Pinpoint the cell where the given text exists, returning its (x, y) midpoint coordinate. 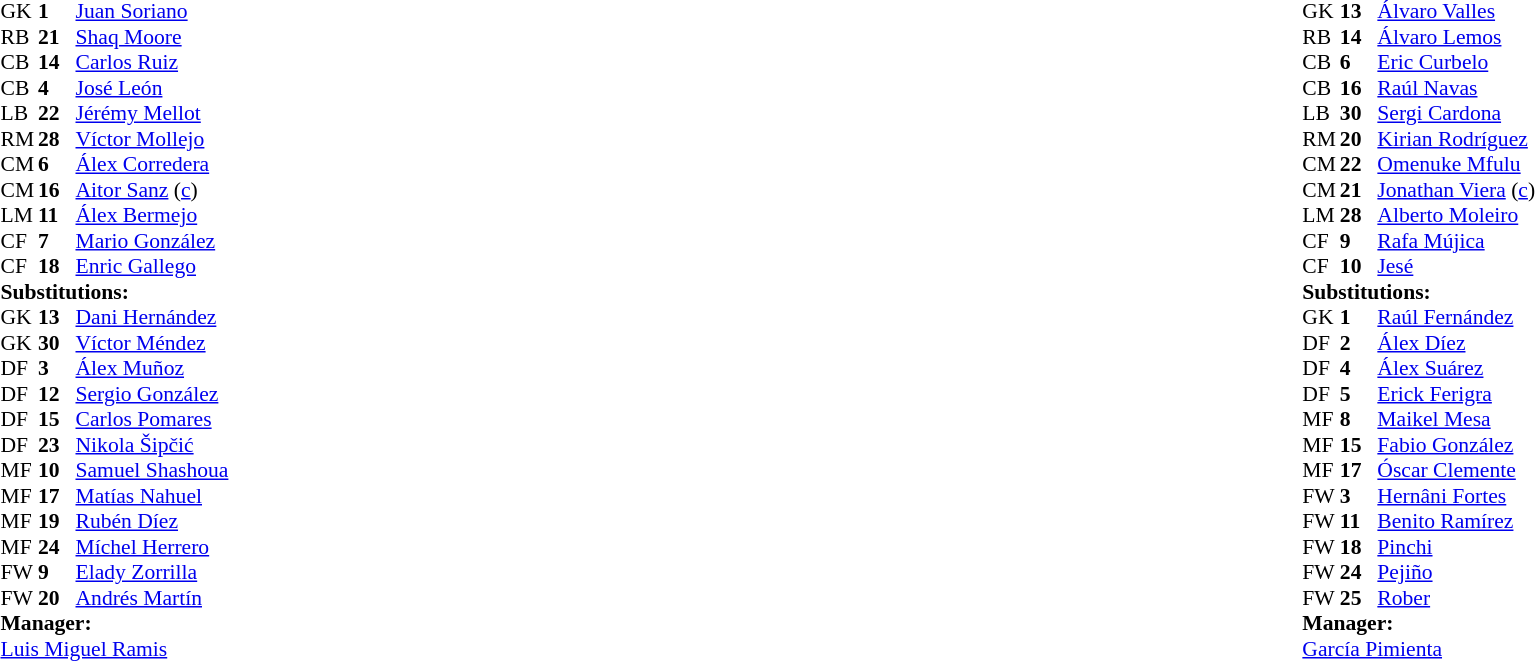
Álex Muñoz (152, 369)
Maikel Mesa (1456, 419)
Rober (1456, 598)
Raúl Navas (1456, 88)
Pejiño (1456, 573)
Álvaro Lemos (1456, 37)
Kirian Rodríguez (1456, 139)
Hernâni Fortes (1456, 496)
25 (1359, 598)
Álex Corredera (152, 165)
19 (57, 521)
Víctor Méndez (152, 343)
Pinchi (1456, 547)
Jesé (1456, 267)
Álex Bermejo (152, 215)
Omenuke Mfulu (1456, 165)
13 (57, 317)
Míchel Herrero (152, 547)
Benito Ramírez (1456, 521)
8 (1359, 419)
Carlos Pomares (152, 419)
Samuel Shashoua (152, 471)
Jonathan Viera (c) (1456, 190)
Rafa Mújica (1456, 241)
Shaq Moore (152, 37)
12 (57, 394)
Matías Nahuel (152, 496)
23 (57, 445)
Jérémy Mellot (152, 113)
Óscar Clemente (1456, 471)
Andrés Martín (152, 598)
Rubén Díez (152, 521)
1 (1359, 317)
Sergi Cardona (1456, 113)
7 (57, 241)
Eric Curbelo (1456, 63)
José León (152, 88)
Alberto Moleiro (1456, 215)
Enric Gallego (152, 267)
5 (1359, 394)
Fabio González (1456, 445)
Aitor Sanz (c) (152, 190)
Erick Ferigra (1456, 394)
2 (1359, 343)
Mario González (152, 241)
Sergio González (152, 394)
Nikola Šipčić (152, 445)
Álex Suárez (1456, 369)
Elady Zorrilla (152, 573)
Dani Hernández (152, 317)
Víctor Mollejo (152, 139)
Raúl Fernández (1456, 317)
Álex Díez (1456, 343)
Carlos Ruiz (152, 63)
